From the cell containing the given text, extract its center point as (X, Y) coordinate. 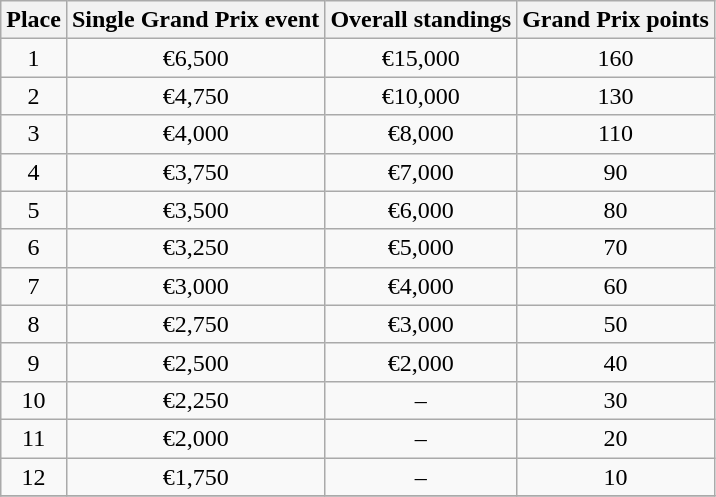
€8,000 (421, 134)
2 (34, 96)
7 (34, 286)
1 (34, 58)
30 (616, 400)
90 (616, 172)
€2,750 (195, 324)
€2,250 (195, 400)
160 (616, 58)
9 (34, 362)
3 (34, 134)
€3,250 (195, 248)
€5,000 (421, 248)
5 (34, 210)
€2,500 (195, 362)
11 (34, 438)
110 (616, 134)
50 (616, 324)
Place (34, 20)
70 (616, 248)
€10,000 (421, 96)
60 (616, 286)
€4,750 (195, 96)
80 (616, 210)
8 (34, 324)
4 (34, 172)
6 (34, 248)
€3,500 (195, 210)
€7,000 (421, 172)
12 (34, 477)
40 (616, 362)
€6,000 (421, 210)
20 (616, 438)
Grand Prix points (616, 20)
€1,750 (195, 477)
€15,000 (421, 58)
€3,750 (195, 172)
Overall standings (421, 20)
€6,500 (195, 58)
130 (616, 96)
Single Grand Prix event (195, 20)
